For the text-containing cell, return its midpoint in [x, y] coordinate format. 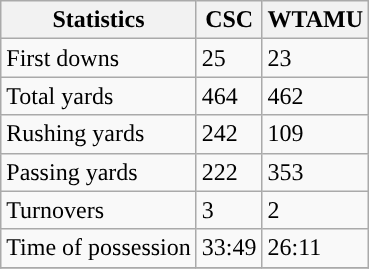
242 [229, 134]
462 [316, 96]
Turnovers [99, 210]
Total yards [99, 96]
WTAMU [316, 20]
First downs [99, 58]
353 [316, 172]
2 [316, 210]
109 [316, 134]
Time of possession [99, 248]
26:11 [316, 248]
Passing yards [99, 172]
25 [229, 58]
Statistics [99, 20]
23 [316, 58]
3 [229, 210]
222 [229, 172]
464 [229, 96]
33:49 [229, 248]
CSC [229, 20]
Rushing yards [99, 134]
